For the text-containing cell, return its midpoint in [x, y] coordinate format. 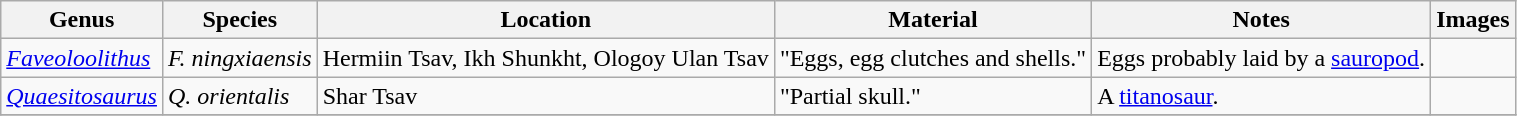
Q. orientalis [240, 96]
A titanosaur. [1262, 96]
"Partial skull." [932, 96]
Material [932, 20]
Faveoloolithus [82, 58]
Quaesitosaurus [82, 96]
Species [240, 20]
Eggs probably laid by a sauropod. [1262, 58]
Hermiin Tsav, Ikh Shunkht, Ologoy Ulan Tsav [546, 58]
Location [546, 20]
Images [1473, 20]
F. ningxiaensis [240, 58]
"Eggs, egg clutches and shells." [932, 58]
Notes [1262, 20]
Genus [82, 20]
Shar Tsav [546, 96]
